Detect which cell encompasses the target text, then output its [x, y] center coordinate. 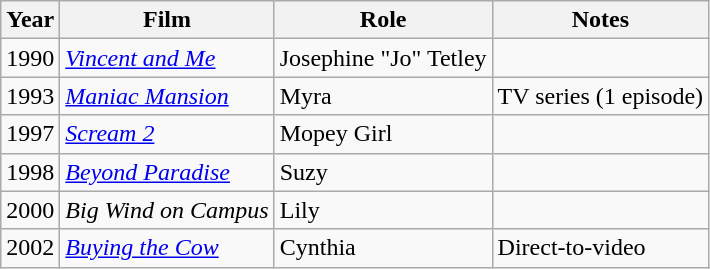
Film [167, 20]
Maniac Mansion [167, 96]
Beyond Paradise [167, 172]
Big Wind on Campus [167, 210]
Lily [383, 210]
TV series (1 episode) [600, 96]
Suzy [383, 172]
Year [30, 20]
1990 [30, 58]
Scream 2 [167, 134]
2000 [30, 210]
1997 [30, 134]
1998 [30, 172]
Vincent and Me [167, 58]
2002 [30, 248]
Notes [600, 20]
Myra [383, 96]
Buying the Cow [167, 248]
Role [383, 20]
Mopey Girl [383, 134]
Cynthia [383, 248]
Direct-to-video [600, 248]
Josephine "Jo" Tetley [383, 58]
1993 [30, 96]
